For the text-containing cell, return its midpoint in (x, y) coordinate format. 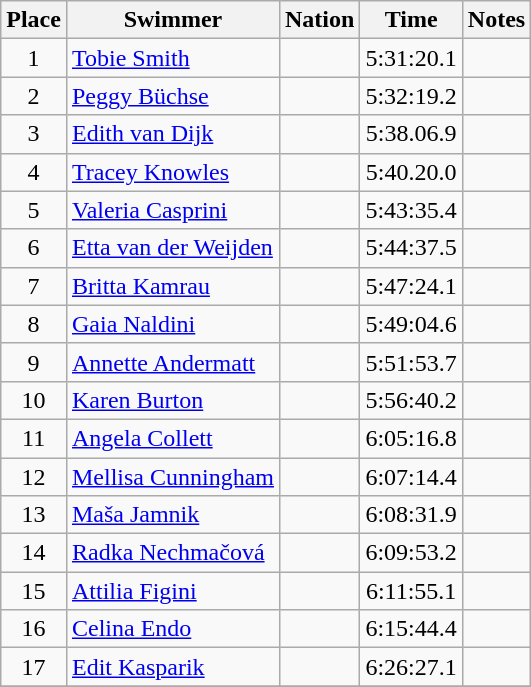
Nation (319, 20)
Peggy Büchse (172, 96)
5:49:04.6 (411, 324)
5:51:53.7 (411, 362)
13 (34, 515)
Attilia Figini (172, 591)
Notes (496, 20)
Karen Burton (172, 400)
8 (34, 324)
Maša Jamnik (172, 515)
16 (34, 629)
14 (34, 553)
Celina Endo (172, 629)
5:38.06.9 (411, 134)
6:26:27.1 (411, 667)
6:05:16.8 (411, 438)
Place (34, 20)
7 (34, 286)
Tobie Smith (172, 58)
6:15:44.4 (411, 629)
5:47:24.1 (411, 286)
Etta van der Weijden (172, 248)
5:43:35.4 (411, 210)
5:32:19.2 (411, 96)
17 (34, 667)
Valeria Casprini (172, 210)
Radka Nechmačová (172, 553)
11 (34, 438)
10 (34, 400)
Angela Collett (172, 438)
4 (34, 172)
6:08:31.9 (411, 515)
2 (34, 96)
Tracey Knowles (172, 172)
Annette Andermatt (172, 362)
Edit Kasparik (172, 667)
5:44:37.5 (411, 248)
6 (34, 248)
9 (34, 362)
Gaia Naldini (172, 324)
6:07:14.4 (411, 477)
12 (34, 477)
15 (34, 591)
6:11:55.1 (411, 591)
Time (411, 20)
Britta Kamrau (172, 286)
Edith van Dijk (172, 134)
1 (34, 58)
5:31:20.1 (411, 58)
Swimmer (172, 20)
5 (34, 210)
6:09:53.2 (411, 553)
Mellisa Cunningham (172, 477)
5:40.20.0 (411, 172)
3 (34, 134)
5:56:40.2 (411, 400)
